Return [x, y] of the center of cell containing provided text 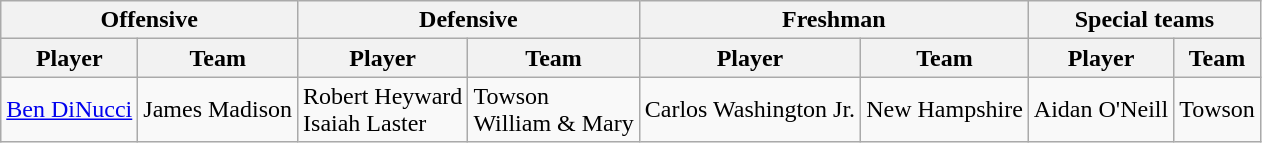
Freshman [834, 20]
New Hampshire [945, 110]
Offensive [150, 20]
TowsonWilliam & Mary [554, 110]
Ben DiNucci [70, 110]
Towson [1218, 110]
Aidan O'Neill [1100, 110]
Defensive [469, 20]
Carlos Washington Jr. [750, 110]
James Madison [218, 110]
Robert HeywardIsaiah Laster [383, 110]
Special teams [1144, 20]
